Search for the cell housing the specified text and yield its (x, y) center coordinate. 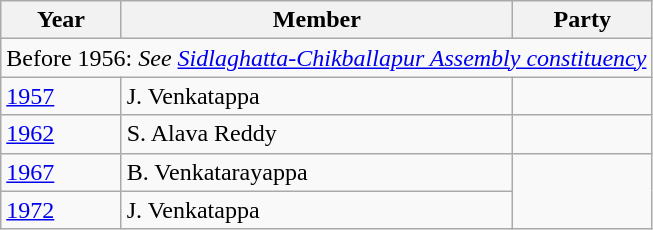
1967 (61, 172)
1957 (61, 96)
1972 (61, 210)
Before 1956: See Sidlaghatta-Chikballapur Assembly constituency (326, 58)
Year (61, 20)
Party (582, 20)
S. Alava Reddy (316, 134)
B. Venkatarayappa (316, 172)
Member (316, 20)
1962 (61, 134)
